Output the (x, y) coordinate of the center of the cell containing the given text.  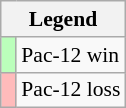
Pac-12 loss (70, 90)
Pac-12 win (70, 55)
Legend (64, 19)
